Pinpoint the cell where the given text exists, returning its (x, y) midpoint coordinate. 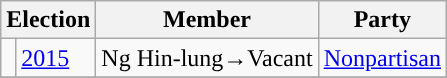
Member (207, 20)
Nonpartisan (382, 58)
Party (382, 20)
Election (48, 20)
2015 (56, 58)
Ng Hin-lung→Vacant (207, 58)
